Pinpoint the cell where the given text exists, returning its (X, Y) midpoint coordinate. 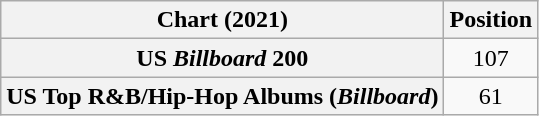
61 (491, 96)
107 (491, 58)
Position (491, 20)
US Top R&B/Hip-Hop Albums (Billboard) (222, 96)
US Billboard 200 (222, 58)
Chart (2021) (222, 20)
